Detect which cell encompasses the target text, then output its (x, y) center coordinate. 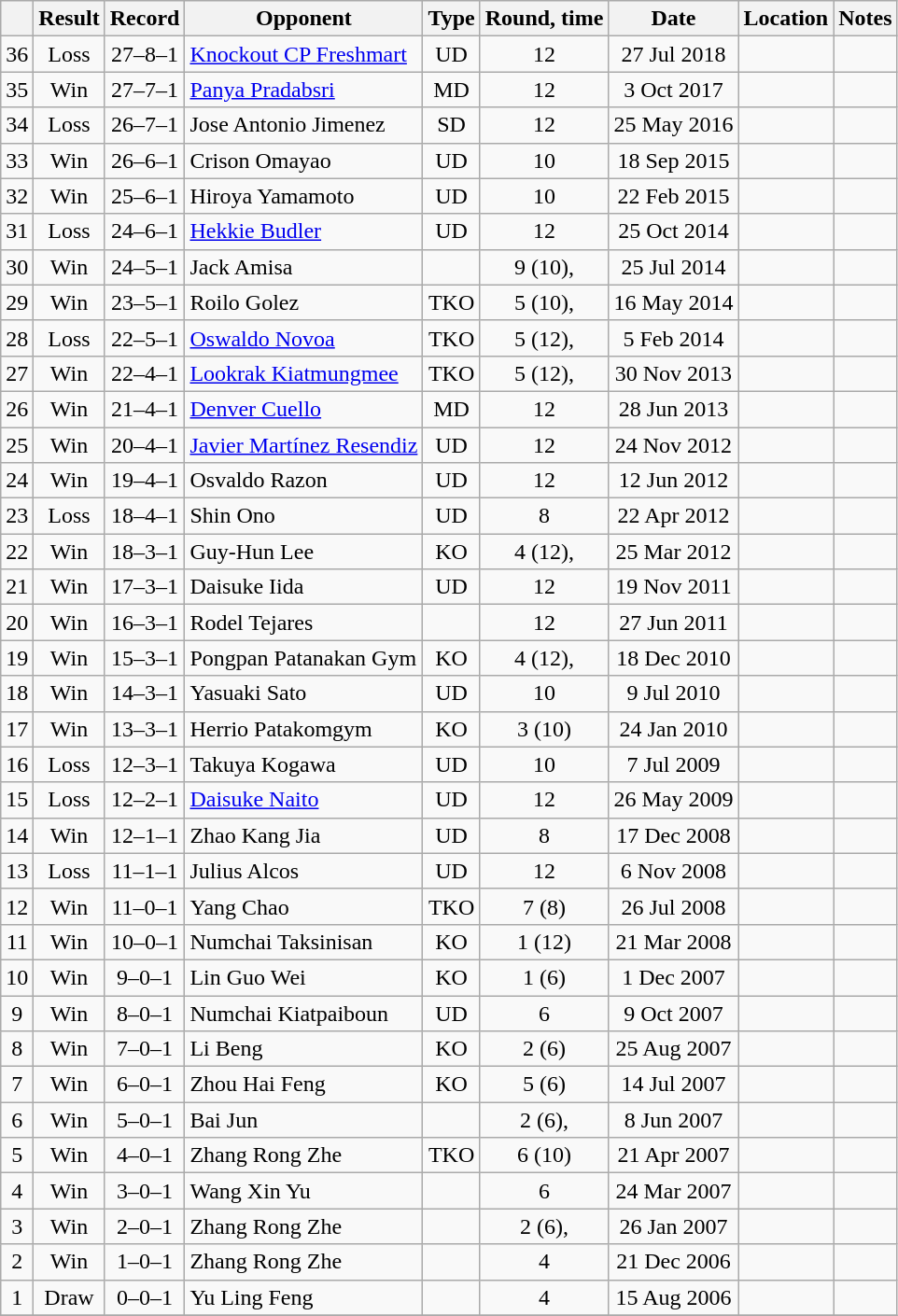
14–3–1 (145, 693)
Pongpan Patanakan Gym (304, 658)
11–1–1 (145, 871)
Guy-Hun Lee (304, 552)
14 Jul 2007 (674, 1085)
Crison Omayao (304, 161)
25 Mar 2012 (674, 552)
6–0–1 (145, 1085)
11–0–1 (145, 906)
31 (17, 231)
3–0–1 (145, 1191)
Draw (69, 1297)
9 (10), (544, 267)
12–2–1 (145, 800)
17 Dec 2008 (674, 835)
11 (17, 942)
29 (17, 302)
0–0–1 (145, 1297)
35 (17, 90)
24 (17, 481)
Result (69, 19)
28 Jun 2013 (674, 409)
18–4–1 (145, 516)
27–7–1 (145, 90)
15 (17, 800)
Yasuaki Sato (304, 693)
26 Jan 2007 (674, 1226)
8 Jun 2007 (674, 1120)
Li Beng (304, 1049)
Date (674, 19)
Zhou Hai Feng (304, 1085)
24 Mar 2007 (674, 1191)
27 Jun 2011 (674, 623)
26–6–1 (145, 161)
24 Nov 2012 (674, 445)
5 (6) (544, 1085)
27–8–1 (145, 54)
Record (145, 19)
Jose Antonio Jimenez (304, 125)
8–0–1 (145, 1013)
15 Aug 2006 (674, 1297)
5 (10), (544, 302)
Knockout CP Freshmart (304, 54)
1–0–1 (145, 1262)
16 (17, 764)
3 (17, 1226)
Roilo Golez (304, 302)
Julius Alcos (304, 871)
Round, time (544, 19)
12 Jun 2012 (674, 481)
Shin Ono (304, 516)
SD (452, 125)
5 Feb 2014 (674, 338)
12–1–1 (145, 835)
Oswaldo Novoa (304, 338)
36 (17, 54)
2–0–1 (145, 1226)
Takuya Kogawa (304, 764)
26 May 2009 (674, 800)
Daisuke Iida (304, 587)
7 (8) (544, 906)
22–4–1 (145, 373)
26 (17, 409)
4–0–1 (145, 1155)
1 (6) (544, 977)
Bai Jun (304, 1120)
22–5–1 (145, 338)
Notes (865, 19)
18 Dec 2010 (674, 658)
24–5–1 (145, 267)
Osvaldo Razon (304, 481)
33 (17, 161)
25–6–1 (145, 196)
13–3–1 (145, 729)
30 Nov 2013 (674, 373)
26 Jul 2008 (674, 906)
25 May 2016 (674, 125)
1 Dec 2007 (674, 977)
Javier Martínez Resendiz (304, 445)
26–7–1 (145, 125)
25 Oct 2014 (674, 231)
Numchai Kiatpaiboun (304, 1013)
6 Nov 2008 (674, 871)
25 Aug 2007 (674, 1049)
9 (17, 1013)
9 Oct 2007 (674, 1013)
Rodel Tejares (304, 623)
19–4–1 (145, 481)
10–0–1 (145, 942)
Jack Amisa (304, 267)
16–3–1 (145, 623)
15–3–1 (145, 658)
25 (17, 445)
Numchai Taksinisan (304, 942)
22 (17, 552)
20–4–1 (145, 445)
Lookrak Kiatmungmee (304, 373)
22 Apr 2012 (674, 516)
13 (17, 871)
19 (17, 658)
Hekkie Budler (304, 231)
Zhao Kang Jia (304, 835)
24–6–1 (145, 231)
21 Mar 2008 (674, 942)
9 Jul 2010 (674, 693)
21 Dec 2006 (674, 1262)
2 (6) (544, 1049)
2 (17, 1262)
Hiroya Yamamoto (304, 196)
18 Sep 2015 (674, 161)
3 (10) (544, 729)
7 Jul 2009 (674, 764)
34 (17, 125)
17 (17, 729)
7–0–1 (145, 1049)
Type (452, 19)
6 (10) (544, 1155)
Wang Xin Yu (304, 1191)
21 (17, 587)
18 (17, 693)
1 (17, 1297)
21 Apr 2007 (674, 1155)
27 (17, 373)
Denver Cuello (304, 409)
21–4–1 (145, 409)
22 Feb 2015 (674, 196)
Daisuke Naito (304, 800)
24 Jan 2010 (674, 729)
3 Oct 2017 (674, 90)
9–0–1 (145, 977)
Lin Guo Wei (304, 977)
14 (17, 835)
20 (17, 623)
16 May 2014 (674, 302)
Location (786, 19)
25 Jul 2014 (674, 267)
Yu Ling Feng (304, 1297)
1 (12) (544, 942)
28 (17, 338)
32 (17, 196)
Opponent (304, 19)
5–0–1 (145, 1120)
23–5–1 (145, 302)
Yang Chao (304, 906)
Herrio Patakomgym (304, 729)
18–3–1 (145, 552)
27 Jul 2018 (674, 54)
30 (17, 267)
5 (17, 1155)
23 (17, 516)
19 Nov 2011 (674, 587)
Panya Pradabsri (304, 90)
17–3–1 (145, 587)
12–3–1 (145, 764)
7 (17, 1085)
